Scan for the cell matching the given text and deliver its (X, Y) coordinate at center. 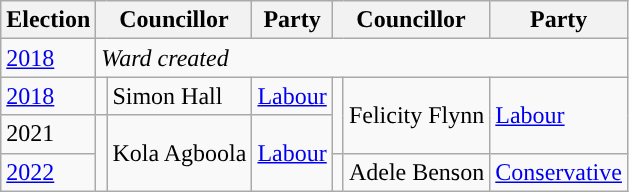
Adele Benson (416, 172)
2022 (48, 172)
Election (48, 20)
2021 (48, 134)
Felicity Flynn (416, 115)
Kola Agboola (180, 153)
Ward created (362, 58)
Conservative (559, 172)
Simon Hall (180, 96)
